Pinpoint the cell where the given text exists, returning its [X, Y] midpoint coordinate. 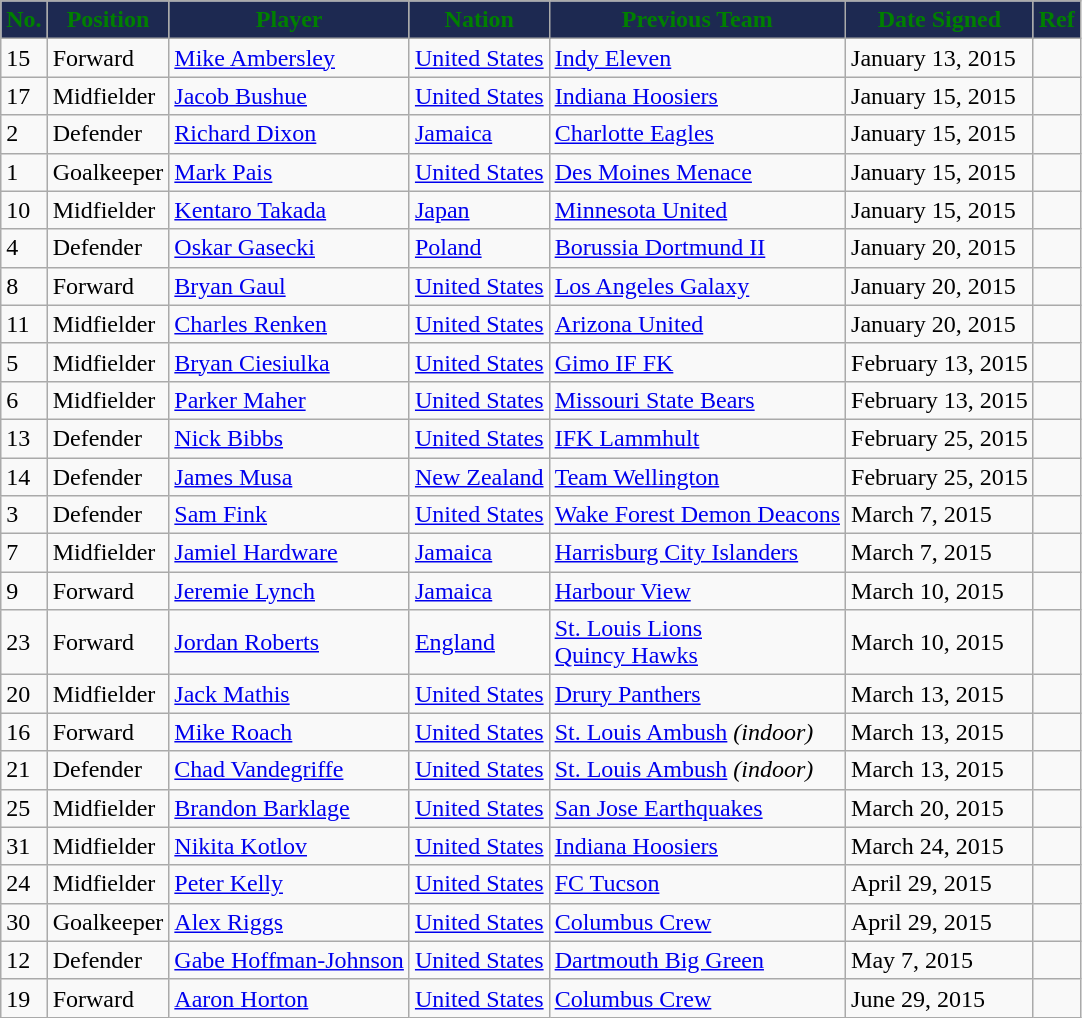
January 13, 2015 [940, 58]
March 24, 2015 [940, 846]
11 [24, 324]
3 [24, 515]
13 [24, 438]
Charles Renken [290, 324]
Position [108, 20]
May 7, 2015 [940, 960]
31 [24, 846]
6 [24, 400]
March 20, 2015 [940, 808]
1 [24, 172]
Nikita Kotlov [290, 846]
7 [24, 553]
Jack Mathis [290, 694]
9 [24, 591]
Poland [479, 248]
Harrisburg City Islanders [697, 553]
Jacob Bushue [290, 96]
14 [24, 477]
San Jose Earthquakes [697, 808]
Harbour View [697, 591]
No. [24, 20]
Richard Dixon [290, 134]
23 [24, 642]
Minnesota United [697, 210]
Previous Team [697, 20]
Alex Riggs [290, 922]
Nick Bibbs [290, 438]
Brandon Barklage [290, 808]
Mike Ambersley [290, 58]
Oskar Gasecki [290, 248]
8 [24, 286]
2 [24, 134]
16 [24, 732]
St. Louis Lions Quincy Hawks [697, 642]
Indy Eleven [697, 58]
17 [24, 96]
Ref [1056, 20]
Peter Kelly [290, 884]
12 [24, 960]
5 [24, 362]
IFK Lammhult [697, 438]
24 [24, 884]
Nation [479, 20]
Jamiel Hardware [290, 553]
Player [290, 20]
England [479, 642]
Jeremie Lynch [290, 591]
Charlotte Eagles [697, 134]
James Musa [290, 477]
30 [24, 922]
Wake Forest Demon Deacons [697, 515]
Sam Fink [290, 515]
15 [24, 58]
Team Wellington [697, 477]
FC Tucson [697, 884]
Borussia Dortmund II [697, 248]
Mark Pais [290, 172]
New Zealand [479, 477]
Los Angeles Galaxy [697, 286]
Chad Vandegriffe [290, 770]
Kentaro Takada [290, 210]
Gabe Hoffman-Johnson [290, 960]
Des Moines Menace [697, 172]
Bryan Gaul [290, 286]
4 [24, 248]
19 [24, 998]
Bryan Ciesiulka [290, 362]
Parker Maher [290, 400]
Missouri State Bears [697, 400]
Date Signed [940, 20]
25 [24, 808]
Mike Roach [290, 732]
20 [24, 694]
June 29, 2015 [940, 998]
Drury Panthers [697, 694]
Dartmouth Big Green [697, 960]
10 [24, 210]
Gimo IF FK [697, 362]
Jordan Roberts [290, 642]
Arizona United [697, 324]
Aaron Horton [290, 998]
Japan [479, 210]
21 [24, 770]
